Scan for the cell matching the given text and deliver its [X, Y] coordinate at center. 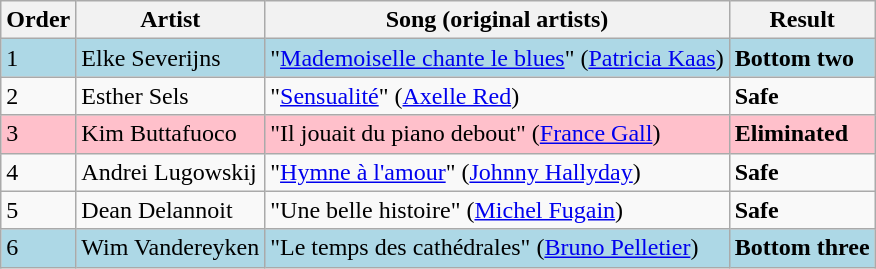
2 [38, 96]
"Une belle histoire" (Michel Fugain) [498, 210]
Dean Delannoit [170, 210]
Esther Sels [170, 96]
Artist [170, 20]
"Il jouait du piano debout" (France Gall) [498, 134]
5 [38, 210]
4 [38, 172]
"Sensualité" (Axelle Red) [498, 96]
Andrei Lugowskij [170, 172]
"Le temps des cathédrales" (Bruno Pelletier) [498, 248]
Bottom two [802, 58]
"Mademoiselle chante le blues" (Patricia Kaas) [498, 58]
Result [802, 20]
Wim Vandereyken [170, 248]
Eliminated [802, 134]
Elke Severijns [170, 58]
6 [38, 248]
Bottom three [802, 248]
Order [38, 20]
3 [38, 134]
1 [38, 58]
"Hymne à l'amour" (Johnny Hallyday) [498, 172]
Song (original artists) [498, 20]
Kim Buttafuoco [170, 134]
